For the text-containing cell, return its midpoint in [X, Y] coordinate format. 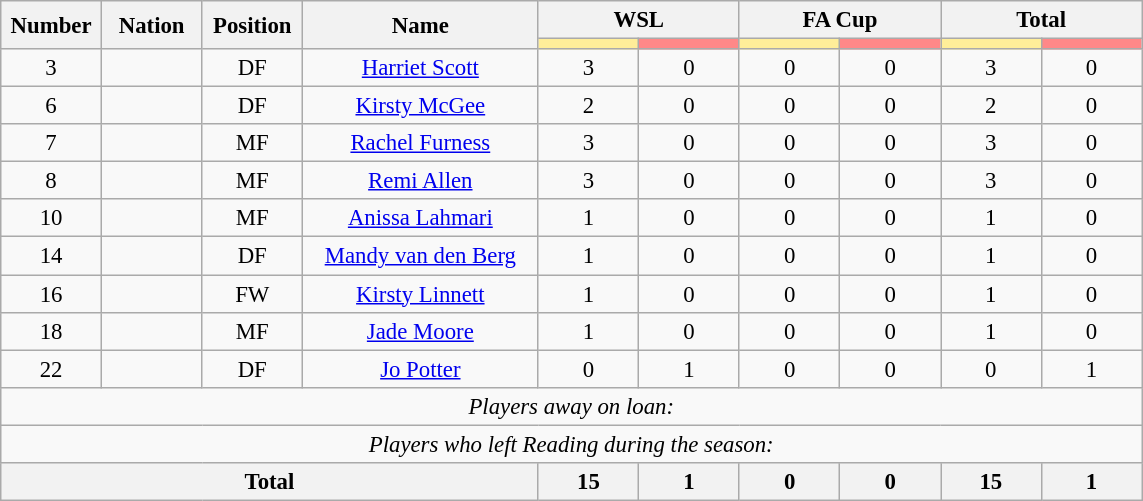
Jade Moore [421, 331]
FW [252, 294]
Remi Allen [421, 181]
Kirsty Linnett [421, 294]
Players away on loan: [572, 406]
Kirsty McGee [421, 106]
Name [421, 25]
Anissa Lahmari [421, 219]
Players who left Reading during the season: [572, 444]
Position [252, 25]
Harriet Scott [421, 68]
6 [52, 106]
7 [52, 143]
WSL [638, 20]
Number [52, 25]
Rachel Furness [421, 143]
FA Cup [840, 20]
Mandy van den Berg [421, 256]
Nation [152, 25]
10 [52, 219]
14 [52, 256]
22 [52, 369]
18 [52, 331]
8 [52, 181]
Jo Potter [421, 369]
16 [52, 294]
